Capture the cell that displays the provided text and extract its (X, Y) central coordinate. 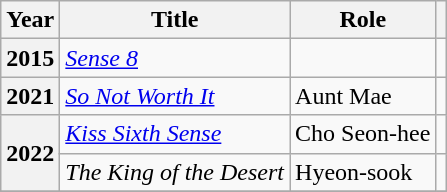
Role (363, 20)
Hyeon-sook (363, 172)
Title (175, 20)
2015 (30, 58)
The King of the Desert (175, 172)
Kiss Sixth Sense (175, 134)
2022 (30, 153)
So Not Worth It (175, 96)
2021 (30, 96)
Sense 8 (175, 58)
Year (30, 20)
Aunt Mae (363, 96)
Cho Seon-hee (363, 134)
